Search for the cell housing the specified text and yield its (X, Y) center coordinate. 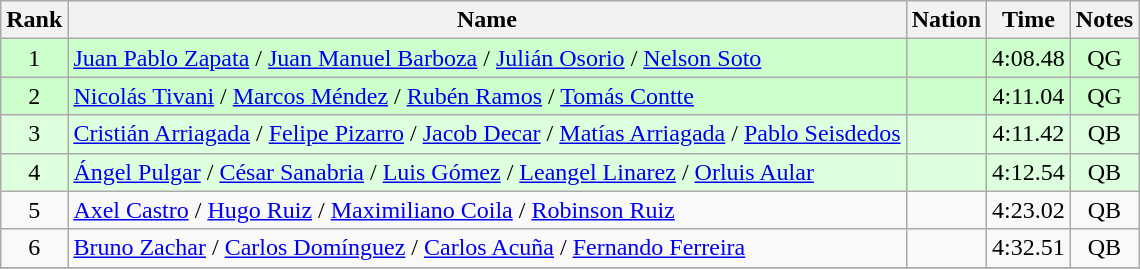
1 (34, 58)
Notes (1104, 20)
Time (1029, 20)
4 (34, 172)
4:11.04 (1029, 96)
Bruno Zachar / Carlos Domínguez / Carlos Acuña / Fernando Ferreira (487, 248)
6 (34, 248)
4:23.02 (1029, 210)
4:11.42 (1029, 134)
4:08.48 (1029, 58)
Ángel Pulgar / César Sanabria / Luis Gómez / Leangel Linarez / Orluis Aular (487, 172)
2 (34, 96)
Nicolás Tivani / Marcos Méndez / Rubén Ramos / Tomás Contte (487, 96)
Juan Pablo Zapata / Juan Manuel Barboza / Julián Osorio / Nelson Soto (487, 58)
4:12.54 (1029, 172)
3 (34, 134)
Nation (946, 20)
Cristián Arriagada / Felipe Pizarro / Jacob Decar / Matías Arriagada / Pablo Seisdedos (487, 134)
Rank (34, 20)
Axel Castro / Hugo Ruiz / Maximiliano Coila / Robinson Ruiz (487, 210)
5 (34, 210)
4:32.51 (1029, 248)
Name (487, 20)
